Identify which cell holds the provided text, then report its (X, Y) central coordinate. 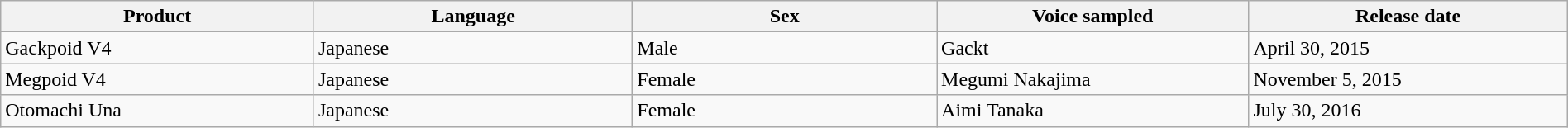
Megumi Nakajima (1093, 79)
Product (157, 17)
April 30, 2015 (1408, 48)
Voice sampled (1093, 17)
Aimi Tanaka (1093, 111)
Sex (785, 17)
Megpoid V4 (157, 79)
Male (785, 48)
Language (473, 17)
July 30, 2016 (1408, 111)
Gackt (1093, 48)
Release date (1408, 17)
Otomachi Una (157, 111)
Gackpoid V4 (157, 48)
November 5, 2015 (1408, 79)
